Search for the cell housing the specified text and yield its [X, Y] center coordinate. 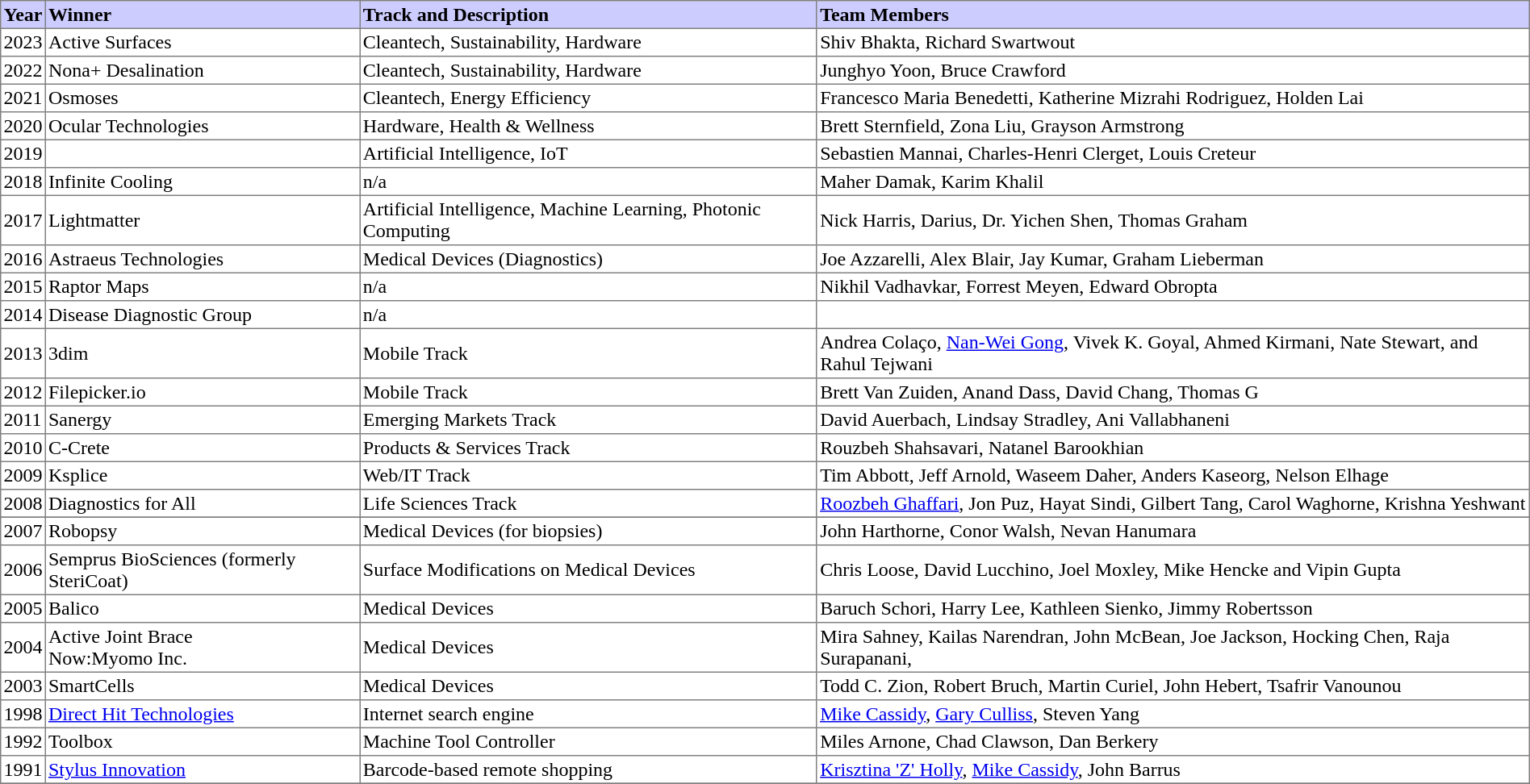
Artificial Intelligence, Machine Learning, Photonic Computing [588, 220]
1998 [23, 714]
Medical Devices (for biopsies) [588, 531]
Balico [203, 608]
2010 [23, 448]
Nikhil Vadhavkar, Forrest Meyen, Edward Obropta [1173, 286]
Baruch Schori, Harry Lee, Kathleen Sienko, Jimmy Robertsson [1173, 608]
2008 [23, 503]
Chris Loose, David Lucchino, Joel Moxley, Mike Hencke and Vipin Gupta [1173, 570]
2006 [23, 570]
Life Sciences Track [588, 503]
Stylus Innovation [203, 769]
2018 [23, 181]
Tim Abbott, Jeff Arnold, Waseem Daher, Anders Kaseorg, Nelson Elhage [1173, 475]
Sanergy [203, 419]
Semprus BioSciences (formerly SteriCoat) [203, 570]
Andrea Colaço, Nan-Wei Gong, Vivek K. Goyal, Ahmed Kirmani, Nate Stewart, and Rahul Tejwani [1173, 353]
Lightmatter [203, 220]
Products & Services Track [588, 448]
Roozbeh Ghaffari, Jon Puz, Hayat Sindi, Gilbert Tang, Carol Waghorne, Krishna Yeshwant [1173, 503]
Active Joint BraceNow:Myomo Inc. [203, 648]
Ksplice [203, 475]
Francesco Maria Benedetti, Katherine Mizrahi Rodriguez, Holden Lai [1173, 98]
Machine Tool Controller [588, 741]
Team Members [1173, 15]
Todd C. Zion, Robert Bruch, Martin Curiel, John Hebert, Tsafrir Vanounou [1173, 686]
Mira Sahney, Kailas Narendran, John McBean, Joe Jackson, Hocking Chen, Raja Surapanani, [1173, 648]
2016 [23, 259]
2003 [23, 686]
3dim [203, 353]
Miles Arnone, Chad Clawson, Dan Berkery [1173, 741]
Infinite Cooling [203, 181]
Barcode-based remote shopping [588, 769]
Diagnostics for All [203, 503]
Disease Diagnostic Group [203, 315]
Ocular Technologies [203, 126]
Mike Cassidy, Gary Culliss, Steven Yang [1173, 714]
Maher Damak, Karim Khalil [1173, 181]
Shiv Bhakta, Richard Swartwout [1173, 42]
Active Surfaces [203, 42]
2017 [23, 220]
David Auerbach, Lindsay Stradley, Ani Vallabhaneni [1173, 419]
1991 [23, 769]
2021 [23, 98]
Rouzbeh Shahsavari, Natanel Barookhian [1173, 448]
Winner [203, 15]
Astraeus Technologies [203, 259]
2007 [23, 531]
SmartCells [203, 686]
2022 [23, 70]
Toolbox [203, 741]
2011 [23, 419]
Osmoses [203, 98]
Web/IT Track [588, 475]
2009 [23, 475]
2023 [23, 42]
2004 [23, 648]
Robopsy [203, 531]
Krisztina 'Z' Holly, Mike Cassidy, John Barrus [1173, 769]
Sebastien Mannai, Charles-Henri Clerget, Louis Creteur [1173, 153]
Surface Modifications on Medical Devices [588, 570]
Nick Harris, Darius, Dr. Yichen Shen, Thomas Graham [1173, 220]
1992 [23, 741]
Artificial Intelligence, IoT [588, 153]
Raptor Maps [203, 286]
Brett Van Zuiden, Anand Dass, David Chang, Thomas G [1173, 392]
2015 [23, 286]
John Harthorne, Conor Walsh, Nevan Hanumara [1173, 531]
2014 [23, 315]
Hardware, Health & Wellness [588, 126]
Emerging Markets Track [588, 419]
2005 [23, 608]
Nona+ Desalination [203, 70]
Medical Devices (Diagnostics) [588, 259]
Filepicker.io [203, 392]
Cleantech, Energy Efficiency [588, 98]
2012 [23, 392]
Brett Sternfield, Zona Liu, Grayson Armstrong [1173, 126]
C-Crete [203, 448]
Direct Hit Technologies [203, 714]
2020 [23, 126]
Year [23, 15]
Internet search engine [588, 714]
Junghyo Yoon, Bruce Crawford [1173, 70]
2019 [23, 153]
2013 [23, 353]
Joe Azzarelli, Alex Blair, Jay Kumar, Graham Lieberman [1173, 259]
Track and Description [588, 15]
